Scan for the cell matching the given text and deliver its (X, Y) coordinate at center. 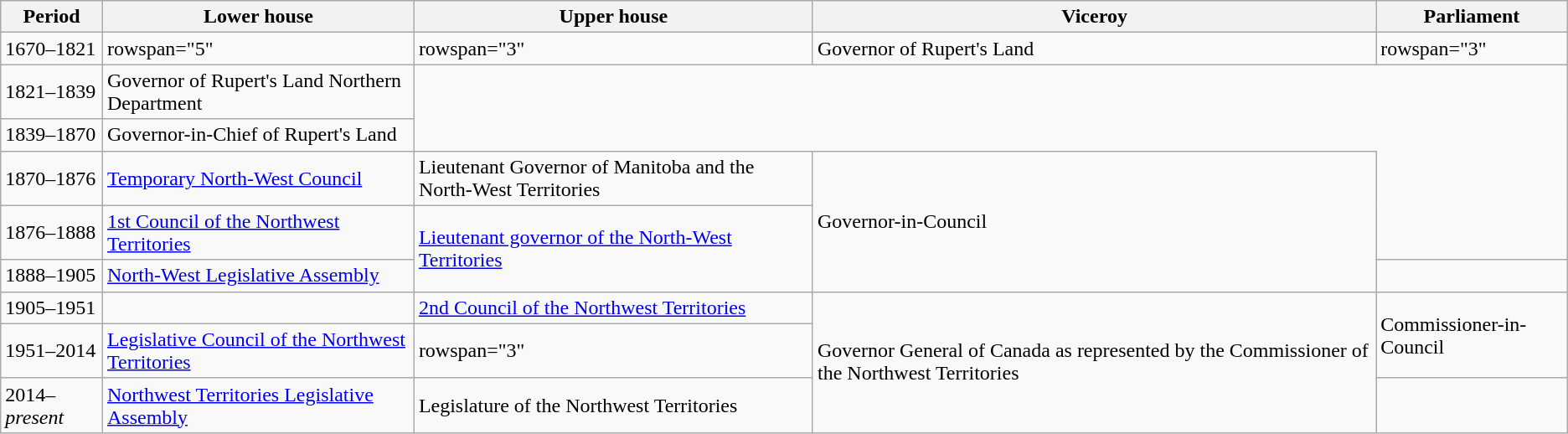
Governor-in-Chief of Rupert's Land (258, 135)
1870–1876 (52, 178)
Commissioner-in-Council (1473, 335)
1951–2014 (52, 350)
1876–1888 (52, 233)
Governor of Rupert's Land (1094, 49)
1st Council of the Northwest Territories (258, 233)
Lieutenant governor of the North-West Territories (613, 248)
Northwest Territories Legislative Assembly (258, 406)
North-West Legislative Assembly (258, 276)
1905–1951 (52, 307)
Lower house (258, 17)
1839–1870 (52, 135)
Parliament (1473, 17)
Upper house (613, 17)
Temporary North-West Council (258, 178)
Legislative Council of the Northwest Territories (258, 350)
Viceroy (1094, 17)
Legislature of the Northwest Territories (613, 406)
Governor of Rupert's Land Northern Department (258, 92)
1821–1839 (52, 92)
Period (52, 17)
rowspan="5" (258, 49)
1670–1821 (52, 49)
1888–1905 (52, 276)
Governor General of Canada as represented by the Commissioner of the Northwest Territories (1094, 362)
2014–present (52, 406)
2nd Council of the Northwest Territories (613, 307)
Lieutenant Governor of Manitoba and the North-West Territories (613, 178)
Governor-in-Council (1094, 221)
